Detect which cell encompasses the target text, then output its (X, Y) center coordinate. 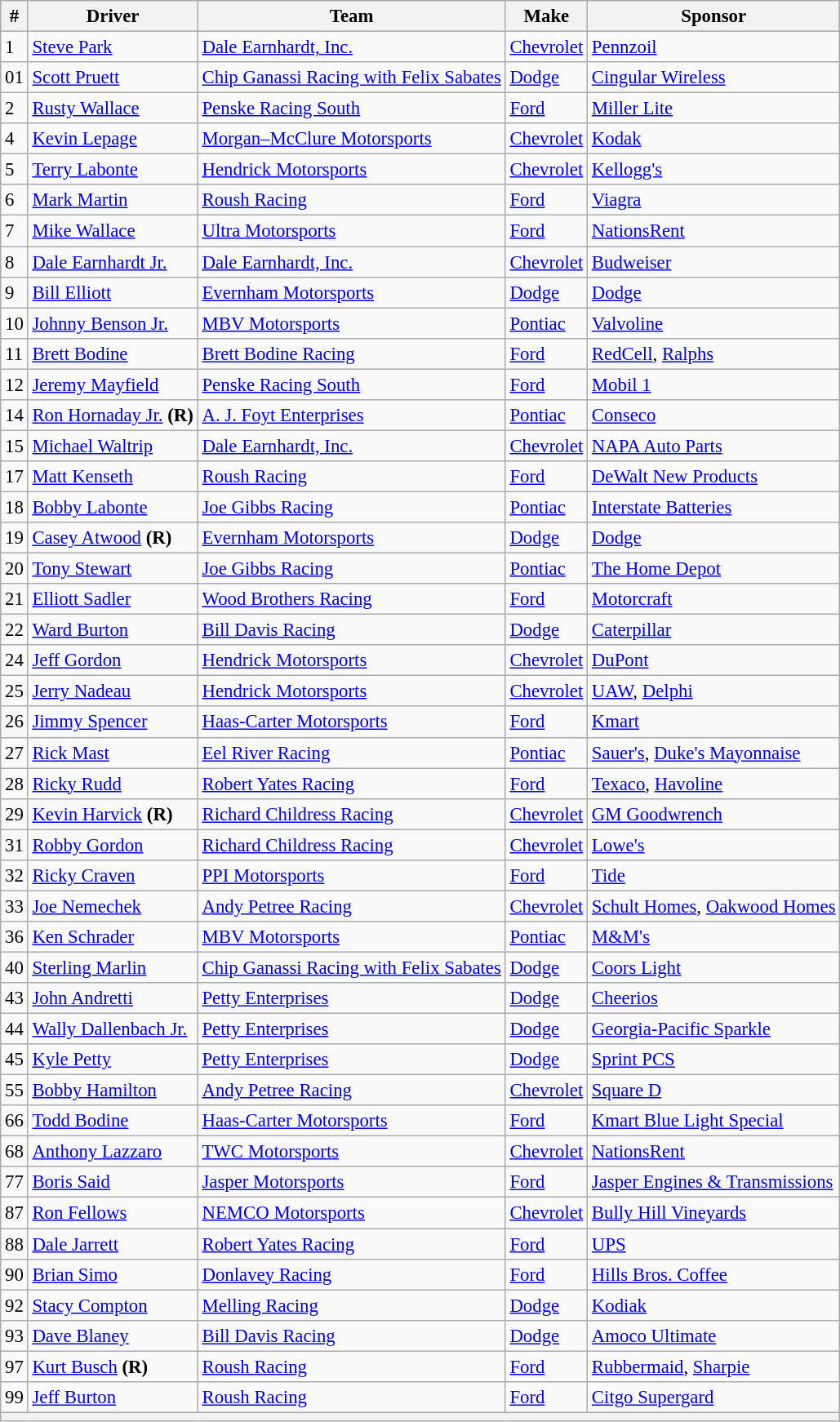
Scott Pruett (113, 78)
UAW, Delphi (713, 691)
Ultra Motorsports (351, 231)
Team (351, 16)
Kevin Harvick (R) (113, 814)
44 (15, 1029)
Stacy Compton (113, 1305)
9 (15, 292)
19 (15, 538)
UPS (713, 1244)
8 (15, 262)
5 (15, 170)
12 (15, 384)
RedCell, Ralphs (713, 353)
28 (15, 784)
Brett Bodine Racing (351, 353)
Ward Burton (113, 630)
Sprint PCS (713, 1060)
Dale Earnhardt Jr. (113, 262)
Bully Hill Vineyards (713, 1213)
Jasper Motorsports (351, 1183)
24 (15, 660)
Ron Fellows (113, 1213)
Budweiser (713, 262)
Kodak (713, 139)
93 (15, 1335)
Steve Park (113, 47)
Jeremy Mayfield (113, 384)
John Andretti (113, 998)
92 (15, 1305)
32 (15, 876)
7 (15, 231)
Amoco Ultimate (713, 1335)
4 (15, 139)
Michael Waltrip (113, 446)
Matt Kenseth (113, 477)
Jimmy Spencer (113, 722)
99 (15, 1398)
87 (15, 1213)
36 (15, 937)
Ricky Craven (113, 876)
Joe Nemechek (113, 906)
Jeff Gordon (113, 660)
14 (15, 415)
Wally Dallenbach Jr. (113, 1029)
25 (15, 691)
NEMCO Motorsports (351, 1213)
Georgia-Pacific Sparkle (713, 1029)
Terry Labonte (113, 170)
Tony Stewart (113, 569)
Schult Homes, Oakwood Homes (713, 906)
Mark Martin (113, 200)
Brett Bodine (113, 353)
DeWalt New Products (713, 477)
Ron Hornaday Jr. (R) (113, 415)
PPI Motorsports (351, 876)
66 (15, 1121)
Driver (113, 16)
NAPA Auto Parts (713, 446)
Wood Brothers Racing (351, 599)
Ken Schrader (113, 937)
Kurt Busch (R) (113, 1366)
Dale Jarrett (113, 1244)
Hills Bros. Coffee (713, 1274)
Johnny Benson Jr. (113, 323)
Jerry Nadeau (113, 691)
26 (15, 722)
Casey Atwood (R) (113, 538)
Boris Said (113, 1183)
45 (15, 1060)
Kmart (713, 722)
TWC Motorsports (351, 1152)
21 (15, 599)
Make (546, 16)
2 (15, 109)
Texaco, Havoline (713, 784)
68 (15, 1152)
Kodiak (713, 1305)
Conseco (713, 415)
Rick Mast (113, 753)
Dave Blaney (113, 1335)
Interstate Batteries (713, 507)
Kmart Blue Light Special (713, 1121)
17 (15, 477)
20 (15, 569)
Viagra (713, 200)
Jasper Engines & Transmissions (713, 1183)
Sponsor (713, 16)
Mobil 1 (713, 384)
# (15, 16)
Lowe's (713, 845)
Elliott Sadler (113, 599)
15 (15, 446)
The Home Depot (713, 569)
43 (15, 998)
Jeff Burton (113, 1398)
10 (15, 323)
Rusty Wallace (113, 109)
22 (15, 630)
6 (15, 200)
Valvoline (713, 323)
33 (15, 906)
55 (15, 1091)
Tide (713, 876)
Bill Elliott (113, 292)
Pennzoil (713, 47)
Sauer's, Duke's Mayonnaise (713, 753)
Bobby Hamilton (113, 1091)
Bobby Labonte (113, 507)
Miller Lite (713, 109)
Cheerios (713, 998)
Kevin Lepage (113, 139)
Brian Simo (113, 1274)
Motorcraft (713, 599)
88 (15, 1244)
Donlavey Racing (351, 1274)
97 (15, 1366)
Coors Light (713, 967)
Mike Wallace (113, 231)
Citgo Supergard (713, 1398)
Kellogg's (713, 170)
DuPont (713, 660)
M&M's (713, 937)
Kyle Petty (113, 1060)
40 (15, 967)
Morgan–McClure Motorsports (351, 139)
Rubbermaid, Sharpie (713, 1366)
31 (15, 845)
Robby Gordon (113, 845)
Square D (713, 1091)
1 (15, 47)
77 (15, 1183)
01 (15, 78)
Caterpillar (713, 630)
Todd Bodine (113, 1121)
Anthony Lazzaro (113, 1152)
A. J. Foyt Enterprises (351, 415)
27 (15, 753)
Cingular Wireless (713, 78)
90 (15, 1274)
18 (15, 507)
GM Goodwrench (713, 814)
11 (15, 353)
Eel River Racing (351, 753)
Sterling Marlin (113, 967)
Melling Racing (351, 1305)
29 (15, 814)
Ricky Rudd (113, 784)
